Output the [x, y] coordinate of the center of the cell containing the given text.  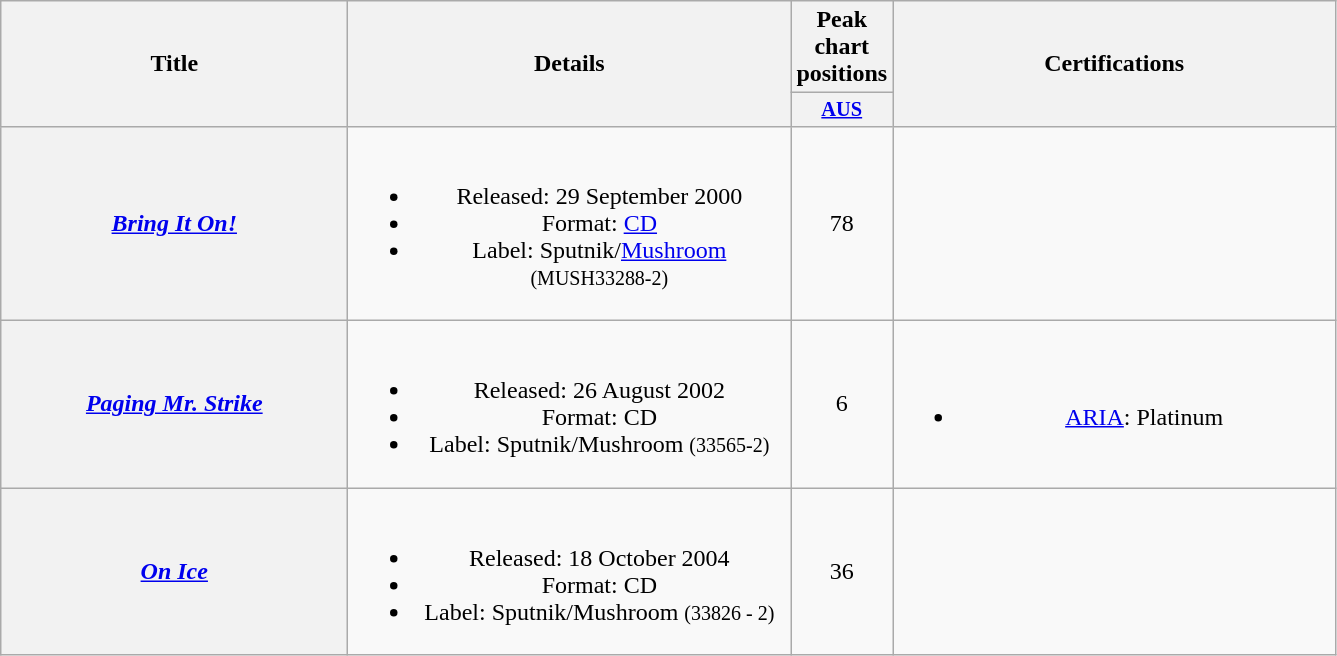
Details [570, 64]
36 [842, 572]
Bring It On! [174, 223]
Paging Mr. Strike [174, 404]
Peak chart positions [842, 47]
Certifications [1114, 64]
Title [174, 64]
ARIA: Platinum [1114, 404]
On Ice [174, 572]
6 [842, 404]
78 [842, 223]
Released: 18 October 2004Format: CDLabel: Sputnik/Mushroom (33826 - 2) [570, 572]
Released: 26 August 2002Format: CDLabel: Sputnik/Mushroom (33565-2) [570, 404]
Released: 29 September 2000Format: CDLabel: Sputnik/Mushroom (MUSH33288-2) [570, 223]
AUS [842, 110]
